For the text-containing cell, return its midpoint in [X, Y] coordinate format. 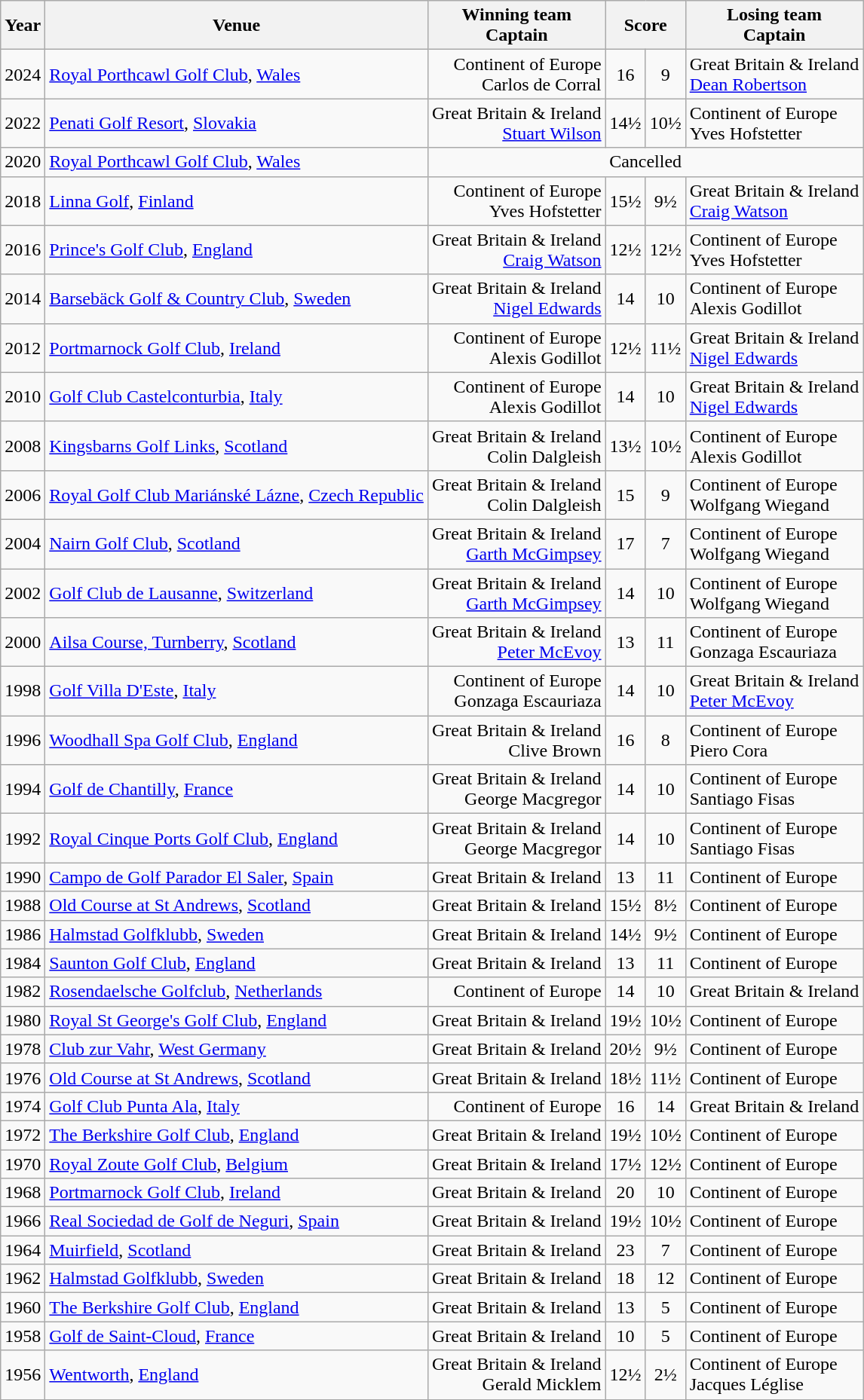
20 [626, 1193]
18 [626, 1279]
Continent of Europe Jacques Léglise [774, 1374]
Great Britain & Ireland Stuart Wilson [516, 124]
Continent of Europe Piero Cora [774, 740]
8 [665, 740]
2024 [23, 74]
1958 [23, 1336]
Losing team Captain [774, 26]
1960 [23, 1307]
1982 [23, 992]
Golf Club de Lausanne, Switzerland [237, 592]
1968 [23, 1193]
2004 [23, 544]
Royal St George's Golf Club, England [237, 1020]
Woodhall Spa Golf Club, England [237, 740]
1970 [23, 1164]
Cancelled [645, 162]
1990 [23, 877]
Great Britain & Ireland Clive Brown [516, 740]
20½ [626, 1049]
Golf Club Punta Ala, Italy [237, 1106]
2½ [665, 1374]
1974 [23, 1106]
Great Britain & Ireland Dean Robertson [774, 74]
1986 [23, 934]
2006 [23, 494]
1988 [23, 906]
Golf Villa D'Este, Italy [237, 692]
17½ [626, 1164]
2020 [23, 162]
Rosendaelsche Golfclub, Netherlands [237, 992]
1984 [23, 963]
Kingsbarns Golf Links, Scotland [237, 446]
18½ [626, 1078]
1956 [23, 1374]
Prince's Golf Club, England [237, 250]
2014 [23, 298]
1976 [23, 1078]
1980 [23, 1020]
15 [626, 494]
Royal Cinque Ports Golf Club, England [237, 838]
Royal Zoute Golf Club, Belgium [237, 1164]
Golf de Chantilly, France [237, 790]
Golf Club Castelconturbia, Italy [237, 396]
Ailsa Course, Turnberry, Scotland [237, 642]
1998 [23, 692]
Barsebäck Golf & Country Club, Sweden [237, 298]
Linna Golf, Finland [237, 200]
2010 [23, 396]
2018 [23, 200]
Year [23, 26]
Golf de Saint-Cloud, France [237, 1336]
Score [645, 26]
Club zur Vahr, West Germany [237, 1049]
2022 [23, 124]
1966 [23, 1221]
Saunton Golf Club, England [237, 963]
2016 [23, 250]
1978 [23, 1049]
1992 [23, 838]
1994 [23, 790]
Wentworth, England [237, 1374]
Great Britain & Ireland Gerald Micklem [516, 1374]
1962 [23, 1279]
12 [665, 1279]
Winning team Captain [516, 26]
Nairn Golf Club, Scotland [237, 544]
13½ [626, 446]
2002 [23, 592]
1964 [23, 1250]
17 [626, 544]
Campo de Golf Parador El Saler, Spain [237, 877]
1996 [23, 740]
2008 [23, 446]
23 [626, 1250]
8½ [665, 906]
Continent of Europe Carlos de Corral [516, 74]
Venue [237, 26]
Royal Golf Club Mariánské Lázne, Czech Republic [237, 494]
Penati Golf Resort, Slovakia [237, 124]
2000 [23, 642]
Real Sociedad de Golf de Neguri, Spain [237, 1221]
2012 [23, 348]
1972 [23, 1135]
Muirfield, Scotland [237, 1250]
